Provide the (X, Y) coordinate of the cell's center where the given text is located.  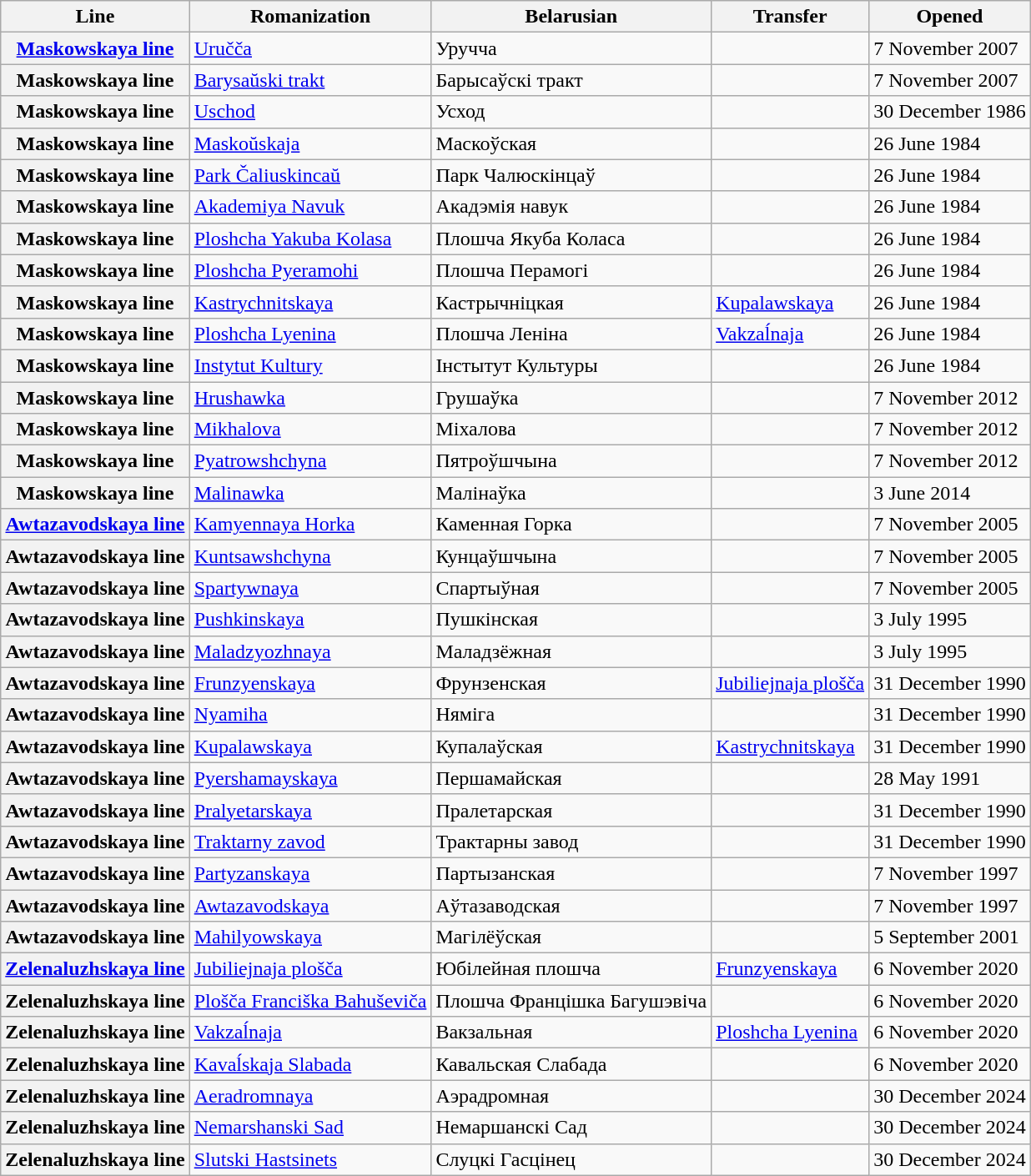
Каменная Горка (571, 525)
Pyershamayskaya (310, 778)
Maskoŭskaja (310, 143)
Барысаўскі тракт (571, 80)
Opened (950, 17)
Ploshcha Pyeramohi (310, 270)
Aeradromnaya (310, 1096)
Maladzyozhnaya (310, 651)
Пятроўшчына (571, 461)
Слуцкі Гасцінец (571, 1159)
Аўтазаводская (571, 905)
Пралетарская (571, 810)
Юбілейная плошча (571, 969)
Парк Чалюскінцаў (571, 175)
Вакзальная (571, 1033)
Partyzanskaya (310, 873)
Barysaŭski trakt (310, 80)
Traktarny zavod (310, 842)
Няміга (571, 715)
Instytut Kultury (310, 365)
Awtazavodskaya (310, 905)
Line (95, 17)
28 May 1991 (950, 778)
Грушаўка (571, 398)
Malinawka (310, 493)
Партызанская (571, 873)
Першамайская (571, 778)
Магілёўская (571, 937)
Уручча (571, 48)
Немаршанскі Сад (571, 1128)
Nyamiha (310, 715)
Купалаўская (571, 746)
Фрунзенская (571, 683)
Uschod (310, 112)
Маладзёжная (571, 651)
Малінаўка (571, 493)
Кунцаўшчына (571, 556)
Nemarshanski Sad (310, 1128)
Mahilyowskaya (310, 937)
Плошча Якуба Коласа (571, 239)
Pralyetarskaya (310, 810)
Акадэмія навук (571, 207)
Akademiya Navuk (310, 207)
Усход (571, 112)
Kavaĺskaja Slabada (310, 1064)
Міхалова (571, 430)
Spartywnaya (310, 588)
Kuntsawshchyna (310, 556)
Ploshcha Yakuba Kolasa (310, 239)
Transfer (791, 17)
Пушкінская (571, 620)
Маскоўская (571, 143)
Pyatrowshchyna (310, 461)
Спартыўная (571, 588)
Плошча Леніна (571, 334)
Плошча Перамогі (571, 270)
Plošča Franciška Bahuševiča (310, 1001)
3 June 2014 (950, 493)
Інстытут Культуры (571, 365)
Slutski Hastsinets (310, 1159)
Park Čaliuskincaŭ (310, 175)
Аэрадромная (571, 1096)
Romanization (310, 17)
Трактарны завод (571, 842)
Pushkinskaya (310, 620)
Плошча Францішка Багушэвіча (571, 1001)
Кавальская Слабада (571, 1064)
5 September 2001 (950, 937)
Uručča (310, 48)
Mikhalova (310, 430)
Belarusian (571, 17)
Кастрычніцкая (571, 302)
Hrushawka (310, 398)
Kamyennaya Horka (310, 525)
30 December 1986 (950, 112)
